Find where the given text appears and provide that cell's center as [X, Y] coordinate. 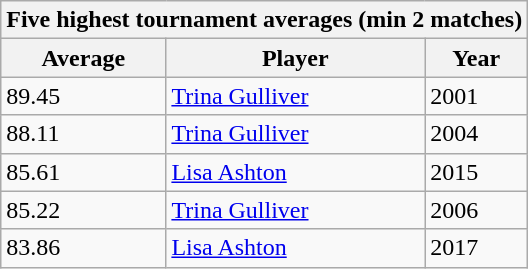
Player [296, 58]
2004 [476, 134]
Average [84, 58]
85.22 [84, 210]
2006 [476, 210]
83.86 [84, 248]
Year [476, 58]
88.11 [84, 134]
Five highest tournament averages (min 2 matches) [264, 20]
2015 [476, 172]
2017 [476, 248]
85.61 [84, 172]
2001 [476, 96]
89.45 [84, 96]
